Extract the [x, y] coordinate from the center of the cell holding the provided text.  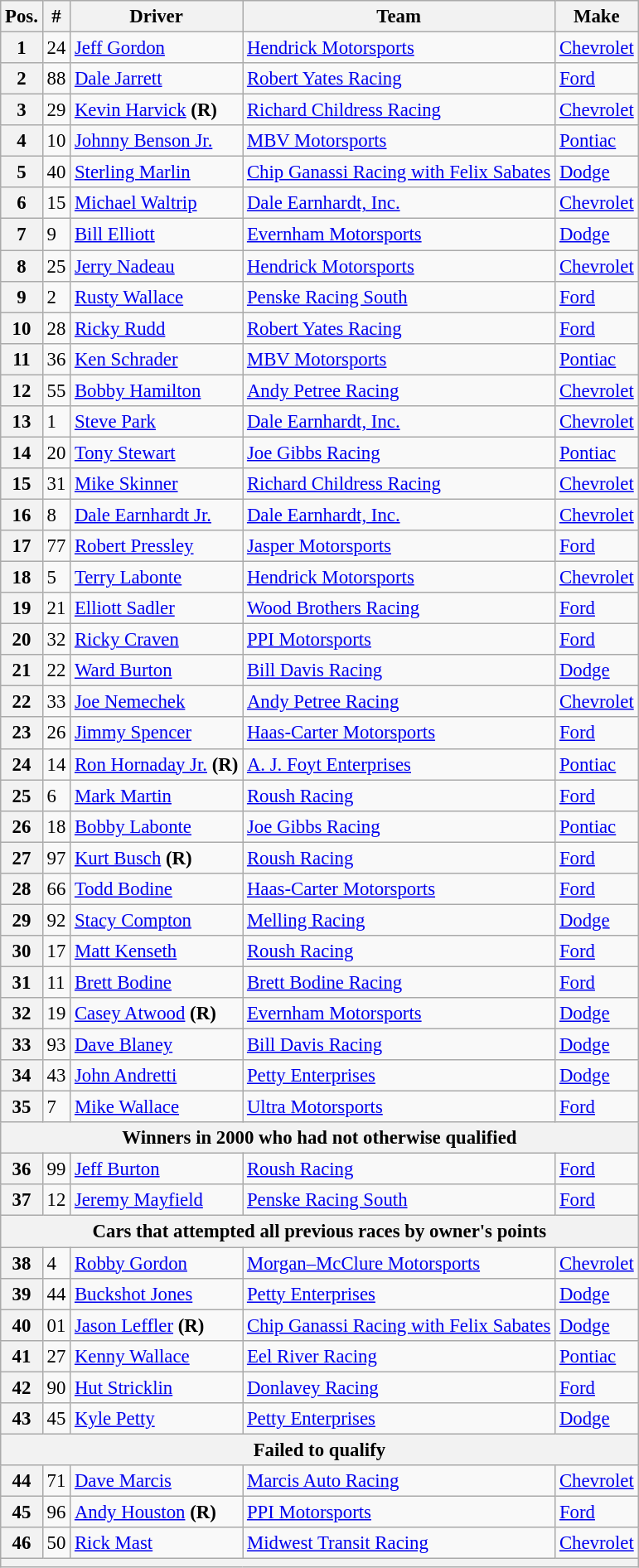
Jerry Nadeau [157, 266]
Brett Bodine Racing [399, 982]
Mark Martin [157, 796]
Jason Leffler (R) [157, 1325]
Joe Nemechek [157, 702]
Jeremy Mayfield [157, 1201]
Ken Schrader [157, 359]
Pos. [22, 17]
Dale Earnhardt Jr. [157, 515]
Kyle Petty [157, 1419]
92 [56, 920]
Midwest Transit Racing [399, 1543]
Ultra Motorsports [399, 1107]
Donlavey Racing [399, 1387]
Andy Houston (R) [157, 1512]
Cars that attempted all previous races by owner's points [320, 1232]
Ward Burton [157, 670]
Kenny Wallace [157, 1356]
Brett Bodine [157, 982]
01 [56, 1325]
99 [56, 1169]
Rusty Wallace [157, 297]
39 [22, 1294]
Ron Hornaday Jr. (R) [157, 764]
77 [56, 546]
Stacy Compton [157, 920]
Dale Jarrett [157, 79]
Jeff Gordon [157, 48]
37 [22, 1201]
Make [597, 17]
Melling Racing [399, 920]
Mike Wallace [157, 1107]
Kurt Busch (R) [157, 858]
55 [56, 390]
23 [22, 733]
42 [22, 1387]
Morgan–McClure Motorsports [399, 1263]
71 [56, 1481]
38 [22, 1263]
Tony Stewart [157, 452]
96 [56, 1512]
John Andretti [157, 1076]
66 [56, 889]
Wood Brothers Racing [399, 608]
34 [22, 1076]
13 [22, 422]
Marcis Auto Racing [399, 1481]
Matt Kenseth [157, 951]
Jimmy Spencer [157, 733]
Kevin Harvick (R) [157, 110]
Robby Gordon [157, 1263]
30 [22, 951]
90 [56, 1387]
Rick Mast [157, 1543]
Winners in 2000 who had not otherwise qualified [320, 1138]
Buckshot Jones [157, 1294]
Eel River Racing [399, 1356]
Terry Labonte [157, 578]
46 [22, 1543]
Michael Waltrip [157, 203]
Jeff Burton [157, 1169]
88 [56, 79]
Failed to qualify [320, 1449]
Ricky Craven [157, 640]
Bobby Labonte [157, 826]
Casey Atwood (R) [157, 1014]
Bobby Hamilton [157, 390]
Mike Skinner [157, 484]
A. J. Foyt Enterprises [399, 764]
Driver [157, 17]
35 [22, 1107]
Team [399, 17]
Steve Park [157, 422]
41 [22, 1356]
Robert Pressley [157, 546]
Hut Stricklin [157, 1387]
Elliott Sadler [157, 608]
16 [22, 515]
Dave Blaney [157, 1045]
93 [56, 1045]
3 [22, 110]
Bill Elliott [157, 235]
Ricky Rudd [157, 328]
Jasper Motorsports [399, 546]
Sterling Marlin [157, 172]
Johnny Benson Jr. [157, 141]
Todd Bodine [157, 889]
# [56, 17]
50 [56, 1543]
97 [56, 858]
Dave Marcis [157, 1481]
